Find where the given text appears and provide that cell's center as (x, y) coordinate. 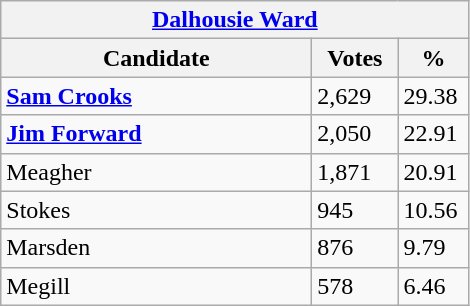
578 (355, 286)
29.38 (434, 96)
22.91 (434, 134)
2,050 (355, 134)
10.56 (434, 210)
20.91 (434, 172)
Sam Crooks (156, 96)
Marsden (156, 248)
Candidate (156, 58)
Jim Forward (156, 134)
% (434, 58)
9.79 (434, 248)
2,629 (355, 96)
1,871 (355, 172)
876 (355, 248)
Votes (355, 58)
Dalhousie Ward (235, 20)
Megill (156, 286)
6.46 (434, 286)
Stokes (156, 210)
Meagher (156, 172)
945 (355, 210)
